Identify which cell holds the provided text, then report its [x, y] central coordinate. 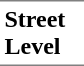
Street Level [42, 33]
